From the cell containing the given text, extract its center point as (x, y) coordinate. 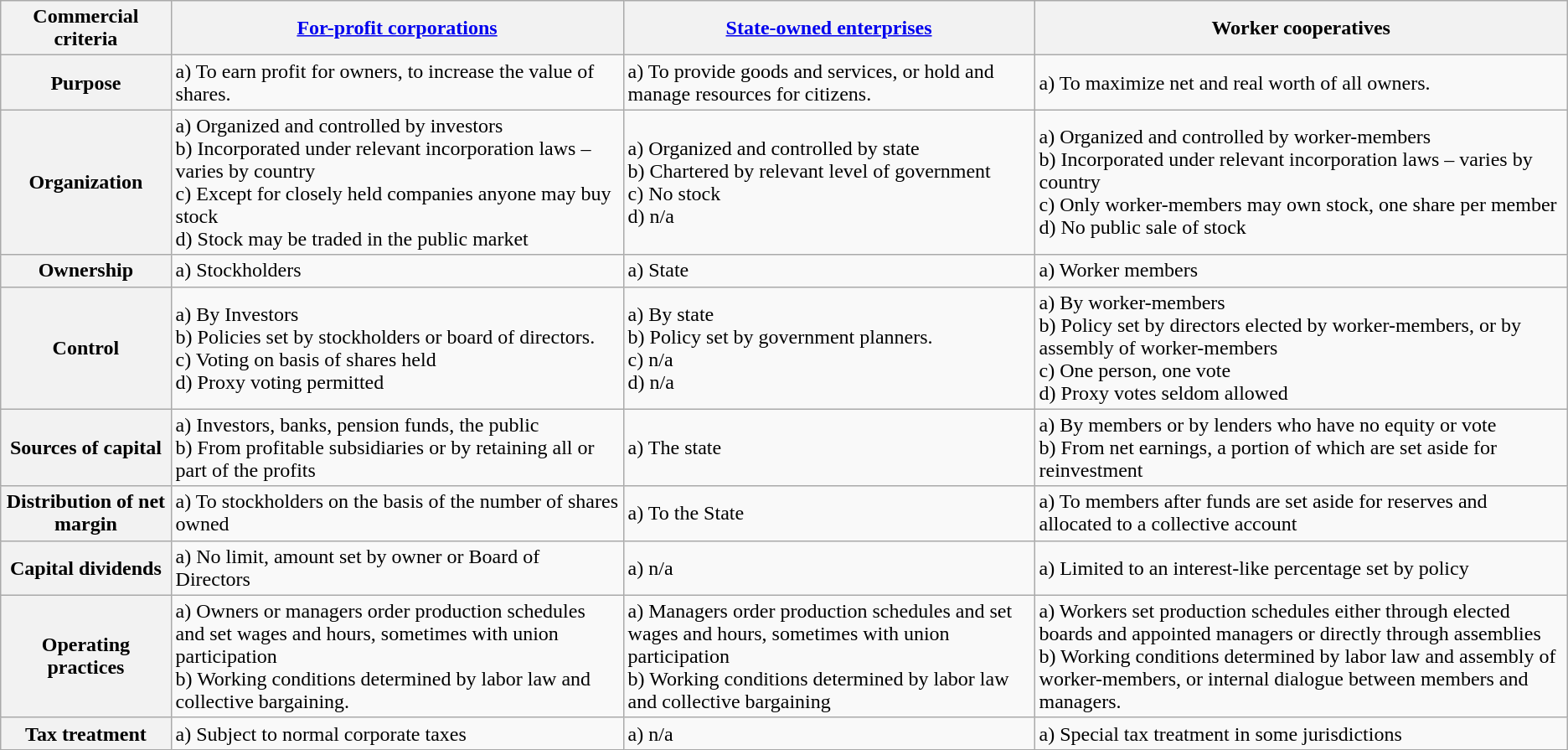
a) The state (829, 447)
a) By state b) Policy set by government planners. c) n/a d) n/a (829, 348)
a) To the State (829, 513)
a) Investors, banks, pension funds, the public b) From profitable subsidiaries or by retaining all or part of the profits (397, 447)
Worker cooperatives (1301, 28)
a) State (829, 271)
a) Limited to an interest-like percentage set by policy (1301, 568)
Distribution of net margin (85, 513)
a) To provide goods and services, or hold and manage resources for citizens. (829, 82)
a) Special tax treatment in some jurisdictions (1301, 733)
Tax treatment (85, 733)
a) Organized and controlled by state b) Chartered by relevant level of government c) No stock d) n/a (829, 183)
Capital dividends (85, 568)
Purpose (85, 82)
a) No limit, amount set by owner or Board of Directors (397, 568)
a) Subject to normal corporate taxes (397, 733)
a) To stockholders on the basis of the number of shares owned (397, 513)
Operating practices (85, 656)
a) By Investors b) Policies set by stockholders or board of directors. c) Voting on basis of shares held d) Proxy voting permitted (397, 348)
a) Worker members (1301, 271)
a) To earn profit for owners, to increase the value of shares. (397, 82)
a) To members after funds are set aside for reserves and allocated to a collective account (1301, 513)
a) To maximize net and real worth of all owners. (1301, 82)
a) Stockholders (397, 271)
a) By members or by lenders who have no equity or vote b) From net earnings, a portion of which are set aside for reinvestment (1301, 447)
State-owned enterprises (829, 28)
Organization (85, 183)
Sources of capital (85, 447)
Control (85, 348)
For-profit corporations (397, 28)
Commercial criteria (85, 28)
Ownership (85, 271)
